Capture the cell that displays the provided text and extract its (X, Y) central coordinate. 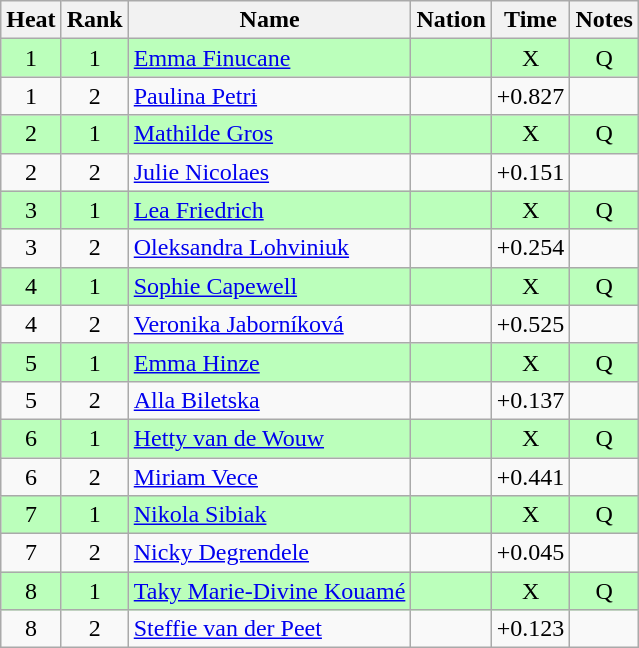
+0.525 (530, 324)
Heat (31, 20)
Notes (604, 20)
Lea Friedrich (270, 210)
Nation (451, 20)
+0.827 (530, 96)
Nikola Sibiak (270, 515)
Name (270, 20)
Emma Finucane (270, 58)
Steffie van der Peet (270, 629)
Paulina Petri (270, 96)
+0.137 (530, 400)
Miriam Vece (270, 477)
Rank (94, 20)
+0.151 (530, 172)
Mathilde Gros (270, 134)
Time (530, 20)
+0.254 (530, 248)
Hetty van de Wouw (270, 438)
Veronika Jaborníková (270, 324)
Taky Marie-Divine Kouamé (270, 591)
Julie Nicolaes (270, 172)
+0.045 (530, 553)
+0.123 (530, 629)
+0.441 (530, 477)
Oleksandra Lohviniuk (270, 248)
Nicky Degrendele (270, 553)
Sophie Capewell (270, 286)
Emma Hinze (270, 362)
Alla Biletska (270, 400)
